Find where the given text appears and provide that cell's center as [x, y] coordinate. 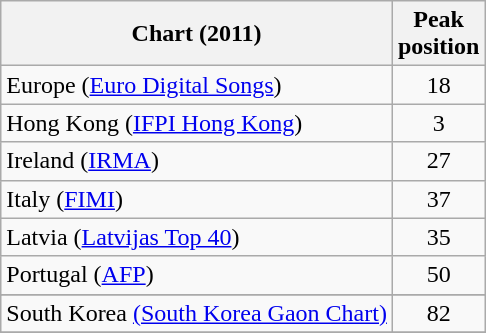
Ireland (IRMA) [197, 161]
Hong Kong (IFPI Hong Kong) [197, 123]
Chart (2011) [197, 34]
37 [438, 199]
35 [438, 237]
50 [438, 275]
Portugal (AFP) [197, 275]
Italy (FIMI) [197, 199]
Europe (Euro Digital Songs) [197, 85]
South Korea (South Korea Gaon Chart) [197, 313]
18 [438, 85]
Latvia (Latvijas Top 40) [197, 237]
3 [438, 123]
Peakposition [438, 34]
27 [438, 161]
82 [438, 313]
